Capture the cell that displays the provided text and extract its (X, Y) central coordinate. 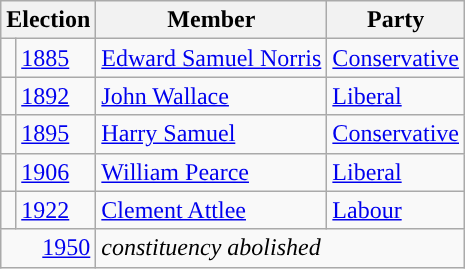
1885 (56, 58)
1922 (56, 210)
Harry Samuel (212, 134)
Member (212, 20)
1906 (56, 172)
Clement Attlee (212, 210)
constituency abolished (280, 248)
William Pearce (212, 172)
1892 (56, 96)
Edward Samuel Norris (212, 58)
Election (48, 20)
1895 (56, 134)
Party (396, 20)
Labour (396, 210)
John Wallace (212, 96)
1950 (48, 248)
